Locate the cell with the specified text and output its [X, Y] center coordinate. 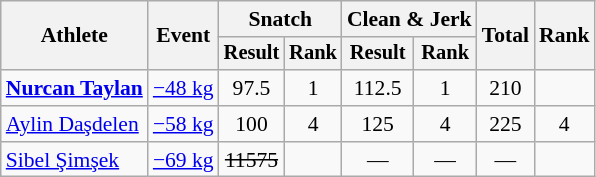
Total [506, 36]
−58 kg [184, 124]
Athlete [74, 36]
210 [506, 88]
Clean & Jerk [410, 19]
Aylin Daşdelen [74, 124]
100 [252, 124]
Event [184, 36]
225 [506, 124]
112.5 [378, 88]
−48 kg [184, 88]
125 [378, 124]
Nurcan Taylan [74, 88]
Snatch [280, 19]
97.5 [252, 88]
